Locate the cell with the specified text and output its (x, y) center coordinate. 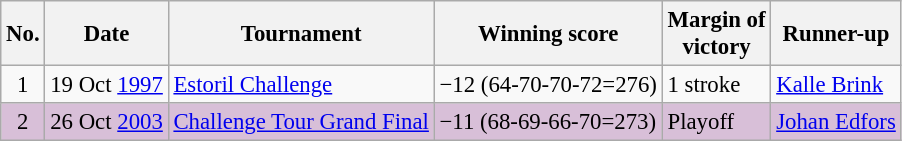
Tournament (301, 34)
1 (23, 85)
−12 (64-70-70-72=276) (548, 85)
Runner-up (836, 34)
Winning score (548, 34)
−11 (68-69-66-70=273) (548, 122)
Challenge Tour Grand Final (301, 122)
Date (106, 34)
Kalle Brink (836, 85)
2 (23, 122)
1 stroke (716, 85)
26 Oct 2003 (106, 122)
19 Oct 1997 (106, 85)
Playoff (716, 122)
No. (23, 34)
Johan Edfors (836, 122)
Estoril Challenge (301, 85)
Margin ofvictory (716, 34)
